Scan for the cell matching the given text and deliver its (x, y) coordinate at center. 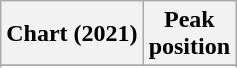
Chart (2021) (72, 34)
Peakposition (189, 34)
